Find where the given text appears and provide that cell's center as [x, y] coordinate. 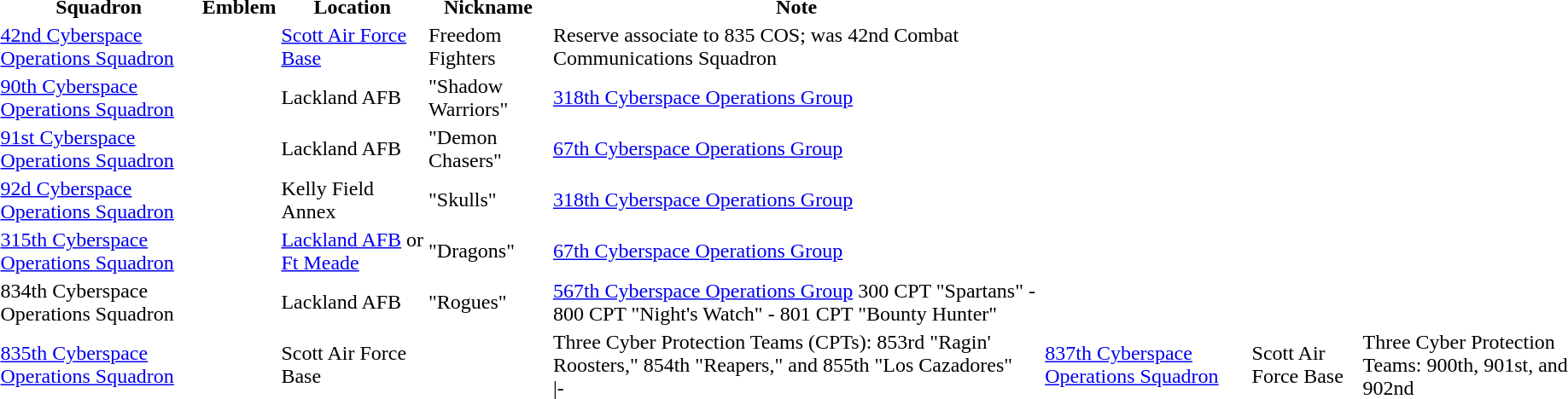
Scott Air Force Base [353, 46]
"Dragons" [488, 251]
Kelly Field Annex [353, 199]
"Skulls" [488, 199]
Reserve associate to 835 COS; was 42nd Combat Communications Squadron [796, 46]
"Demon Chasers" [488, 148]
"Rogues" [488, 302]
567th Cyberspace Operations Group 300 CPT "Spartans" - 800 CPT "Night's Watch" - 801 CPT "Bounty Hunter" [796, 302]
Freedom Fighters [488, 46]
Lackland AFB or Ft Meade [353, 251]
"Shadow Warriors" [488, 97]
